For the text-containing cell, return its midpoint in (X, Y) coordinate format. 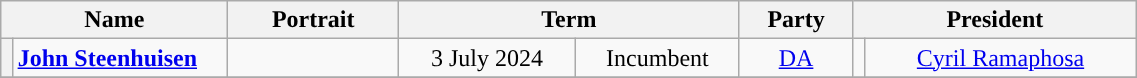
President (995, 20)
John Steenhuisen (120, 58)
Term (568, 20)
Name (114, 20)
3 July 2024 (486, 58)
Party (796, 20)
DA (796, 58)
Cyril Ramaphosa (1000, 58)
Incumbent (658, 58)
Portrait (314, 20)
